Identify which cell holds the provided text, then report its [X, Y] central coordinate. 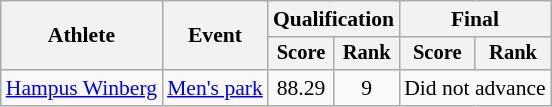
Hampus Winberg [82, 88]
Event [215, 36]
Final [475, 19]
88.29 [301, 88]
Qualification [334, 19]
Men's park [215, 88]
Athlete [82, 36]
9 [366, 88]
Did not advance [475, 88]
